Extract the (x, y) coordinate from the center of the cell holding the provided text.  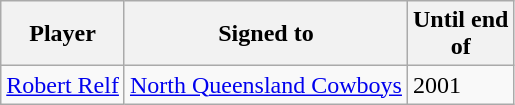
Until end of (460, 34)
North Queensland Cowboys (266, 85)
2001 (460, 85)
Player (63, 34)
Robert Relf (63, 85)
Signed to (266, 34)
